Pinpoint the cell where the given text exists, returning its [X, Y] midpoint coordinate. 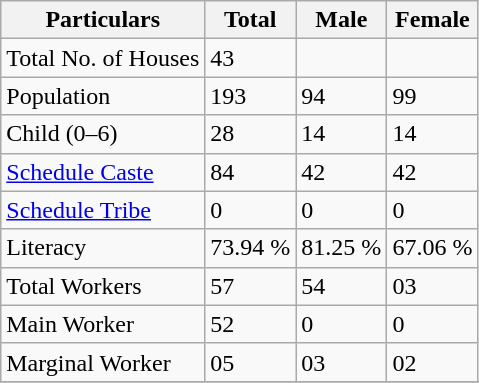
Male [342, 20]
Female [432, 20]
94 [342, 96]
52 [250, 324]
67.06 % [432, 248]
Child (0–6) [103, 134]
02 [432, 362]
Literacy [103, 248]
Population [103, 96]
Total [250, 20]
Schedule Tribe [103, 210]
Total No. of Houses [103, 58]
43 [250, 58]
Total Workers [103, 286]
Marginal Worker [103, 362]
99 [432, 96]
05 [250, 362]
Schedule Caste [103, 172]
28 [250, 134]
81.25 % [342, 248]
57 [250, 286]
Main Worker [103, 324]
54 [342, 286]
73.94 % [250, 248]
Particulars [103, 20]
193 [250, 96]
84 [250, 172]
